Find where the given text appears and provide that cell's center as (X, Y) coordinate. 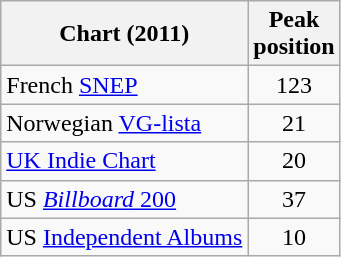
20 (294, 161)
123 (294, 85)
US Independent Albums (124, 237)
Norwegian VG-lista (124, 123)
Peakposition (294, 34)
10 (294, 237)
French SNEP (124, 85)
US Billboard 200 (124, 199)
37 (294, 199)
Chart (2011) (124, 34)
21 (294, 123)
UK Indie Chart (124, 161)
